For the text-containing cell, return its midpoint in (X, Y) coordinate format. 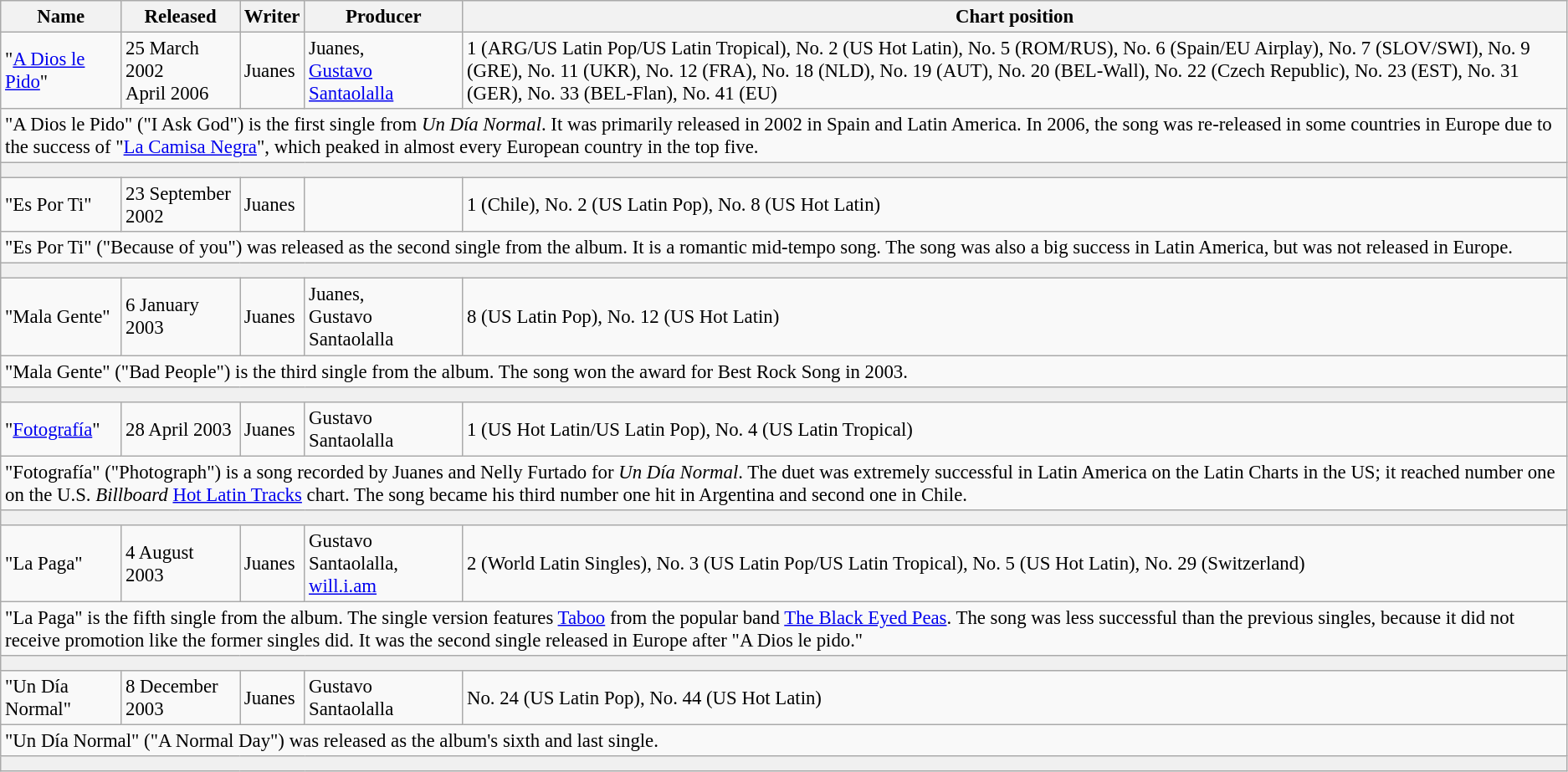
Name (61, 17)
25 March 2002April 2006 (181, 71)
"Es Por Ti" (61, 206)
"La Paga" (61, 564)
"Fotografía" (61, 428)
Writer (273, 17)
1 (US Hot Latin/US Latin Pop), No. 4 (US Latin Tropical) (1015, 428)
8 (US Latin Pop), No. 12 (US Hot Latin) (1015, 317)
No. 24 (US Latin Pop), No. 44 (US Hot Latin) (1015, 698)
Released (181, 17)
Producer (383, 17)
8 December 2003 (181, 698)
"A Dios le Pido" (61, 71)
1 (Chile), No. 2 (US Latin Pop), No. 8 (US Hot Latin) (1015, 206)
28 April 2003 (181, 428)
Chart position (1015, 17)
"Un Día Normal" (61, 698)
6 January 2003 (181, 317)
"Mala Gente" (61, 317)
23 September 2002 (181, 206)
"Un Día Normal" ("A Normal Day") was released as the album's sixth and last single. (784, 741)
2 (World Latin Singles), No. 3 (US Latin Pop/US Latin Tropical), No. 5 (US Hot Latin), No. 29 (Switzerland) (1015, 564)
"Mala Gente" ("Bad People") is the third single from the album. The song won the award for Best Rock Song in 2003. (784, 371)
4 August 2003 (181, 564)
Gustavo Santaolalla, will.i.am (383, 564)
